Return [x, y] of the center of cell containing provided text 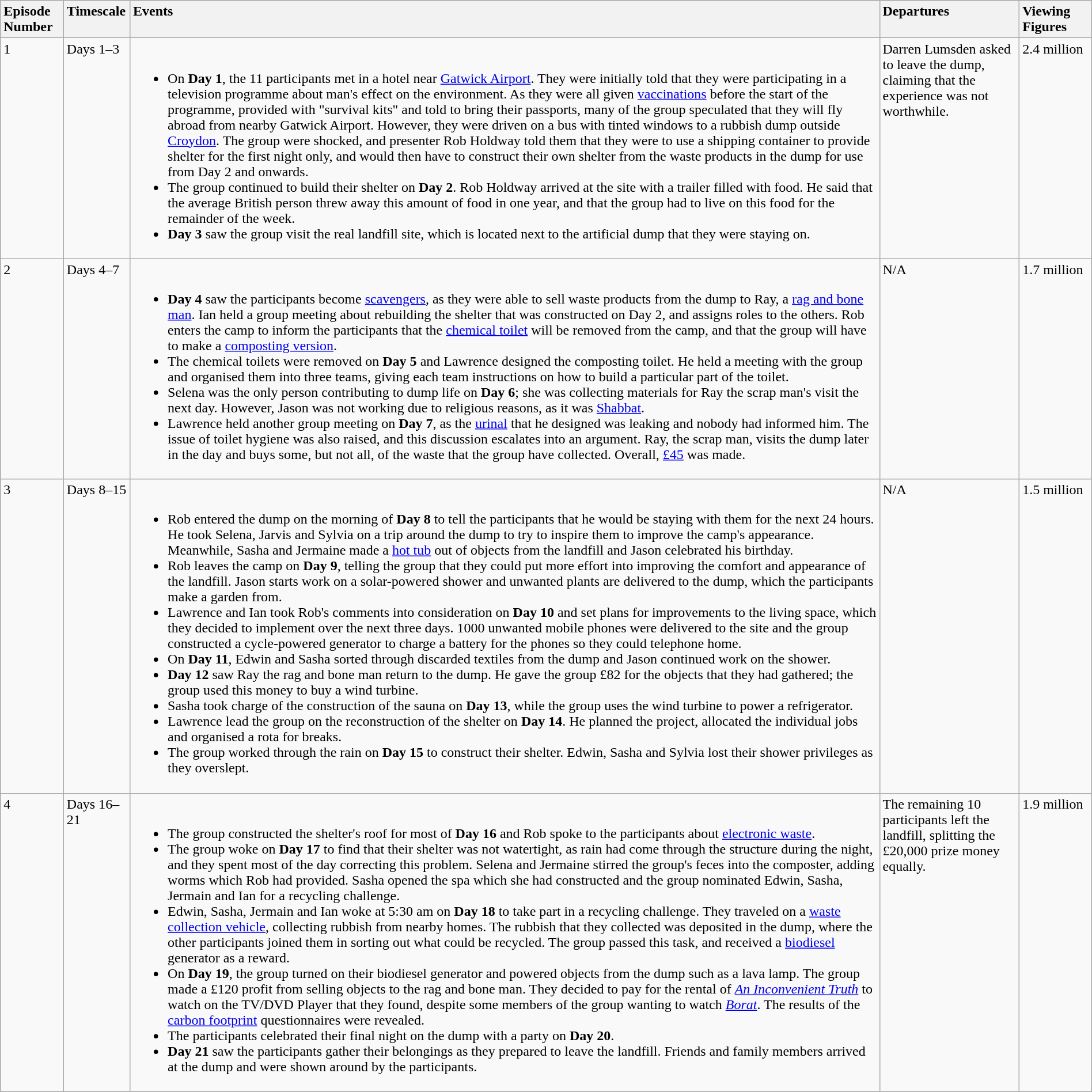
3 [32, 636]
Departures [949, 20]
1.7 million [1056, 369]
Events [505, 20]
1.5 million [1056, 636]
2 [32, 369]
1 [32, 149]
Viewing Figures [1056, 20]
Episode Number [32, 20]
The remaining 10 participants left the landfill, splitting the £20,000 prize money equally. [949, 942]
Darren Lumsden asked to leave the dump, claiming that the experience was not worthwhile. [949, 149]
Days 8–15 [97, 636]
Days 16–21 [97, 942]
2.4 million [1056, 149]
Timescale [97, 20]
Days 4–7 [97, 369]
4 [32, 942]
1.9 million [1056, 942]
Days 1–3 [97, 149]
